From the cell containing the given text, extract its center point as [x, y] coordinate. 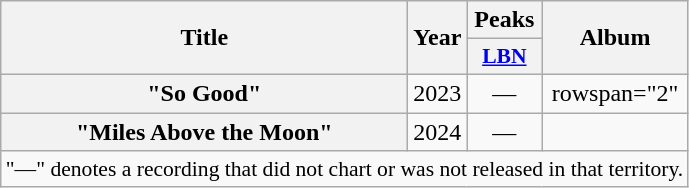
2023 [438, 93]
rowspan="2" [615, 93]
Album [615, 38]
"Miles Above the Moon" [204, 131]
LBN [504, 57]
"So Good" [204, 93]
Peaks [504, 20]
Title [204, 38]
2024 [438, 131]
"—" denotes a recording that did not chart or was not released in that territory. [345, 169]
Year [438, 38]
